Detect which cell encompasses the target text, then output its (X, Y) center coordinate. 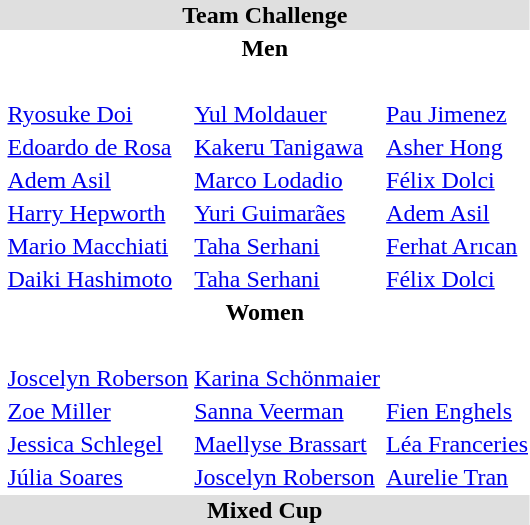
Kakeru Tanigawa (288, 147)
Daiki Hashimoto (98, 279)
Yuri Guimarães (288, 213)
Léa Franceries (458, 444)
Mario Macchiati (98, 246)
Fien Enghels (458, 411)
Team Challenge (265, 15)
Women (265, 312)
Ferhat Arıcan (458, 246)
Maellyse Brassart (288, 444)
Zoe Miller (98, 411)
Men (265, 48)
Yul Moldauer (288, 114)
Karina Schönmaier (288, 378)
Pau Jimenez (458, 114)
Edoardo de Rosa (98, 147)
Marco Lodadio (288, 180)
Ryosuke Doi (98, 114)
Jessica Schlegel (98, 444)
Aurelie Tran (458, 477)
Júlia Soares (98, 477)
Sanna Veerman (288, 411)
Harry Hepworth (98, 213)
Asher Hong (458, 147)
Mixed Cup (265, 510)
